Pinpoint the cell where the given text exists, returning its (X, Y) midpoint coordinate. 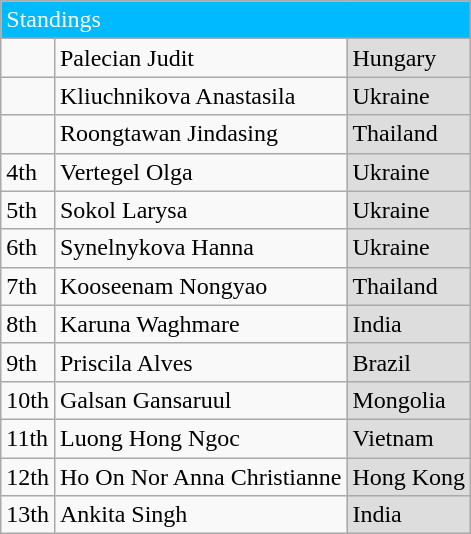
13th (28, 515)
Priscila Alves (200, 362)
Mongolia (409, 400)
Kliuchnikova Anastasila (200, 96)
Hong Kong (409, 477)
Vertegel Olga (200, 172)
Kooseenam Nongyao (200, 286)
Luong Hong Ngoc (200, 438)
Palecian Judit (200, 58)
5th (28, 210)
Karuna Waghmare (200, 324)
Ho On Nor Anna Christianne (200, 477)
Standings (236, 20)
4th (28, 172)
Brazil (409, 362)
12th (28, 477)
10th (28, 400)
Sokol Larysa (200, 210)
7th (28, 286)
Galsan Gansaruul (200, 400)
Vietnam (409, 438)
Roongtawan Jindasing (200, 134)
8th (28, 324)
Synelnykova Hanna (200, 248)
Ankita Singh (200, 515)
11th (28, 438)
Hungary (409, 58)
6th (28, 248)
9th (28, 362)
